Extract the (x, y) coordinate from the center of the cell holding the provided text.  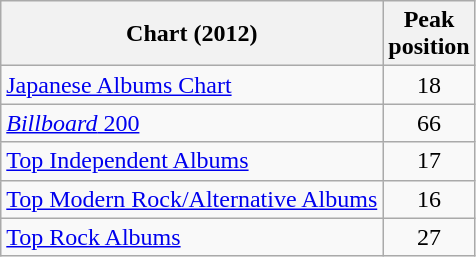
Top Independent Albums (192, 161)
16 (429, 199)
17 (429, 161)
27 (429, 237)
Peakposition (429, 34)
Billboard 200 (192, 123)
18 (429, 85)
Top Modern Rock/Alternative Albums (192, 199)
66 (429, 123)
Japanese Albums Chart (192, 85)
Top Rock Albums (192, 237)
Chart (2012) (192, 34)
